Output the (x, y) coordinate of the center of the cell containing the given text.  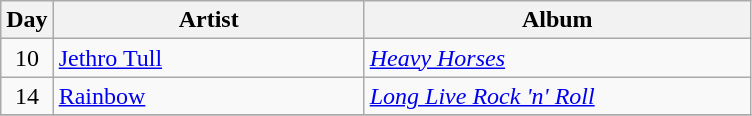
Rainbow (208, 96)
Artist (208, 20)
Jethro Tull (208, 58)
Day (27, 20)
Album (557, 20)
Long Live Rock 'n' Roll (557, 96)
Heavy Horses (557, 58)
10 (27, 58)
14 (27, 96)
